Scan for the cell matching the given text and deliver its (x, y) coordinate at center. 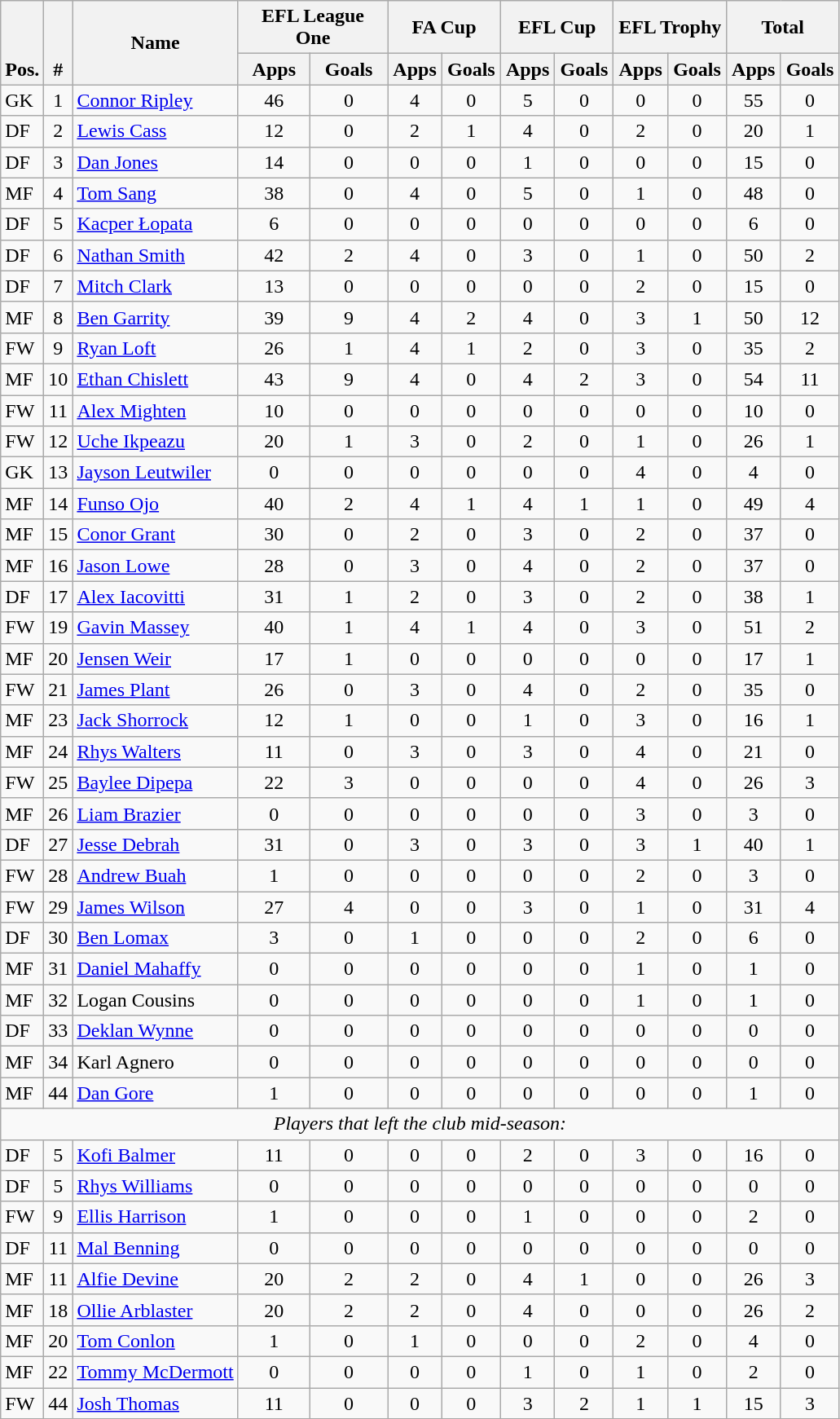
Andrew Buah (155, 875)
7 (59, 286)
EFL Cup (557, 28)
23 (59, 721)
Jack Shorrock (155, 721)
24 (59, 751)
Rhys Williams (155, 1186)
Connor Ripley (155, 100)
Pos. (23, 42)
Jason Lowe (155, 566)
Mitch Clark (155, 286)
Deklan Wynne (155, 1031)
Ollie Arblaster (155, 1310)
Alex Iacovitti (155, 597)
Baylee Dipepa (155, 782)
39 (274, 317)
43 (274, 379)
Alex Mighten (155, 410)
Jayson Leutwiler (155, 473)
EFL League One (313, 28)
Josh Thomas (155, 1403)
Jensen Weir (155, 659)
48 (753, 193)
Logan Cousins (155, 1000)
Mal Benning (155, 1248)
29 (59, 907)
Gavin Massey (155, 628)
Total (782, 28)
Tom Conlon (155, 1341)
Alfie Devine (155, 1279)
Kofi Balmer (155, 1155)
Ben Lomax (155, 938)
33 (59, 1031)
Uche Ikpeazu (155, 442)
Name (155, 42)
Kacper Łopata (155, 224)
8 (59, 317)
Dan Gore (155, 1093)
EFL Trophy (670, 28)
Lewis Cass (155, 131)
Daniel Mahaffy (155, 969)
Nathan Smith (155, 255)
Players that left the club mid-season: (420, 1124)
# (59, 42)
Funso Ojo (155, 504)
51 (753, 628)
Tom Sang (155, 193)
49 (753, 504)
Tommy McDermott (155, 1372)
Ellis Harrison (155, 1217)
46 (274, 100)
19 (59, 628)
54 (753, 379)
32 (59, 1000)
55 (753, 100)
Ben Garrity (155, 317)
Karl Agnero (155, 1062)
James Wilson (155, 907)
James Plant (155, 690)
Conor Grant (155, 535)
Dan Jones (155, 162)
25 (59, 782)
Jesse Debrah (155, 844)
18 (59, 1310)
Ethan Chislett (155, 379)
34 (59, 1062)
Ryan Loft (155, 348)
Liam Brazier (155, 813)
42 (274, 255)
FA Cup (445, 28)
Rhys Walters (155, 751)
